From the cell containing the given text, extract its center point as (X, Y) coordinate. 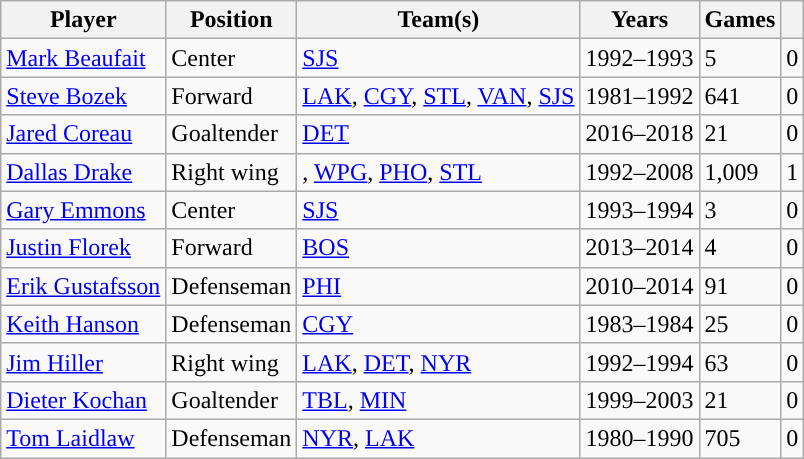
2016–2018 (640, 134)
Position (232, 20)
1992–1994 (640, 362)
Tom Laidlaw (84, 438)
Years (640, 20)
1992–2008 (640, 172)
2013–2014 (640, 248)
Erik Gustafsson (84, 286)
Player (84, 20)
CGY (438, 324)
63 (740, 362)
DET (438, 134)
1981–1992 (640, 96)
TBL, MIN (438, 400)
NYR, LAK (438, 438)
Mark Beaufait (84, 58)
Justin Florek (84, 248)
1993–1994 (640, 210)
Games (740, 20)
1983–1984 (640, 324)
4 (740, 248)
25 (740, 324)
2010–2014 (640, 286)
1980–1990 (640, 438)
Dieter Kochan (84, 400)
1,009 (740, 172)
5 (740, 58)
Gary Emmons (84, 210)
LAK, CGY, STL, VAN, SJS (438, 96)
91 (740, 286)
Steve Bozek (84, 96)
Keith Hanson (84, 324)
3 (740, 210)
1992–1993 (640, 58)
Jim Hiller (84, 362)
705 (740, 438)
BOS (438, 248)
Team(s) (438, 20)
Jared Coreau (84, 134)
641 (740, 96)
, WPG, PHO, STL (438, 172)
1 (792, 172)
Dallas Drake (84, 172)
LAK, DET, NYR (438, 362)
1999–2003 (640, 400)
PHI (438, 286)
